Find where the given text appears and provide that cell's center as (X, Y) coordinate. 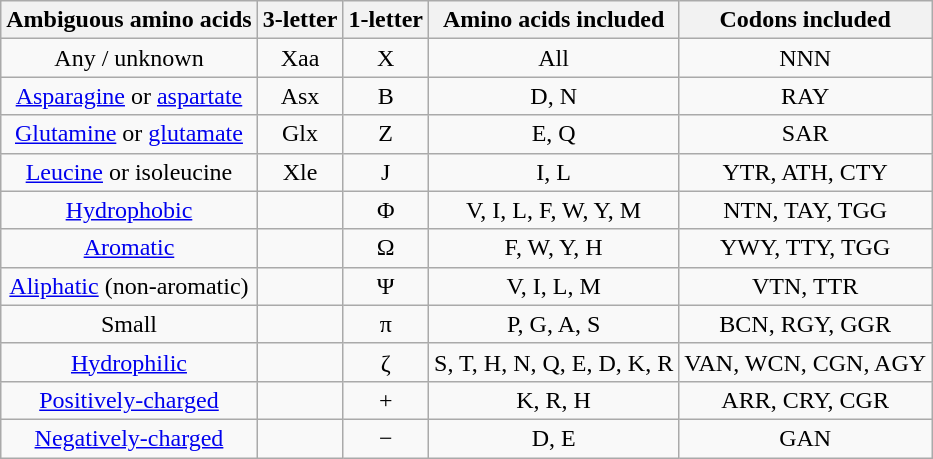
3-letter (300, 20)
ARR, CRY, CGR (806, 400)
SAR (806, 134)
V, I, L, M (554, 286)
NTN, TAY, TGG (806, 210)
Φ (386, 210)
I, L (554, 172)
D, N (554, 96)
Asparagine or aspartate (129, 96)
All (554, 58)
S, T, H, N, Q, E, D, K, R (554, 362)
K, R, H (554, 400)
Aromatic (129, 248)
VTN, TTR (806, 286)
Amino acids included (554, 20)
X (386, 58)
Any / unknown (129, 58)
Xle (300, 172)
RAY (806, 96)
1-letter (386, 20)
D, E (554, 438)
Positively-charged (129, 400)
Hydrophilic (129, 362)
ζ (386, 362)
NNN (806, 58)
GAN (806, 438)
Negatively-charged (129, 438)
Xaa (300, 58)
Hydrophobic (129, 210)
YTR, ATH, CTY (806, 172)
YWY, TTY, TGG (806, 248)
Asx (300, 96)
π (386, 324)
Ambiguous amino acids (129, 20)
− (386, 438)
Ω (386, 248)
B (386, 96)
E, Q (554, 134)
VAN, WCN, CGN, AGY (806, 362)
Small (129, 324)
Codons included (806, 20)
Ψ (386, 286)
+ (386, 400)
Leucine or isoleucine (129, 172)
BCN, RGY, GGR (806, 324)
J (386, 172)
Glx (300, 134)
V, I, L, F, W, Y, M (554, 210)
P, G, A, S (554, 324)
Aliphatic (non-aromatic) (129, 286)
F, W, Y, H (554, 248)
Glutamine or glutamate (129, 134)
Z (386, 134)
